Extract the (x, y) coordinate from the center of the cell holding the provided text.  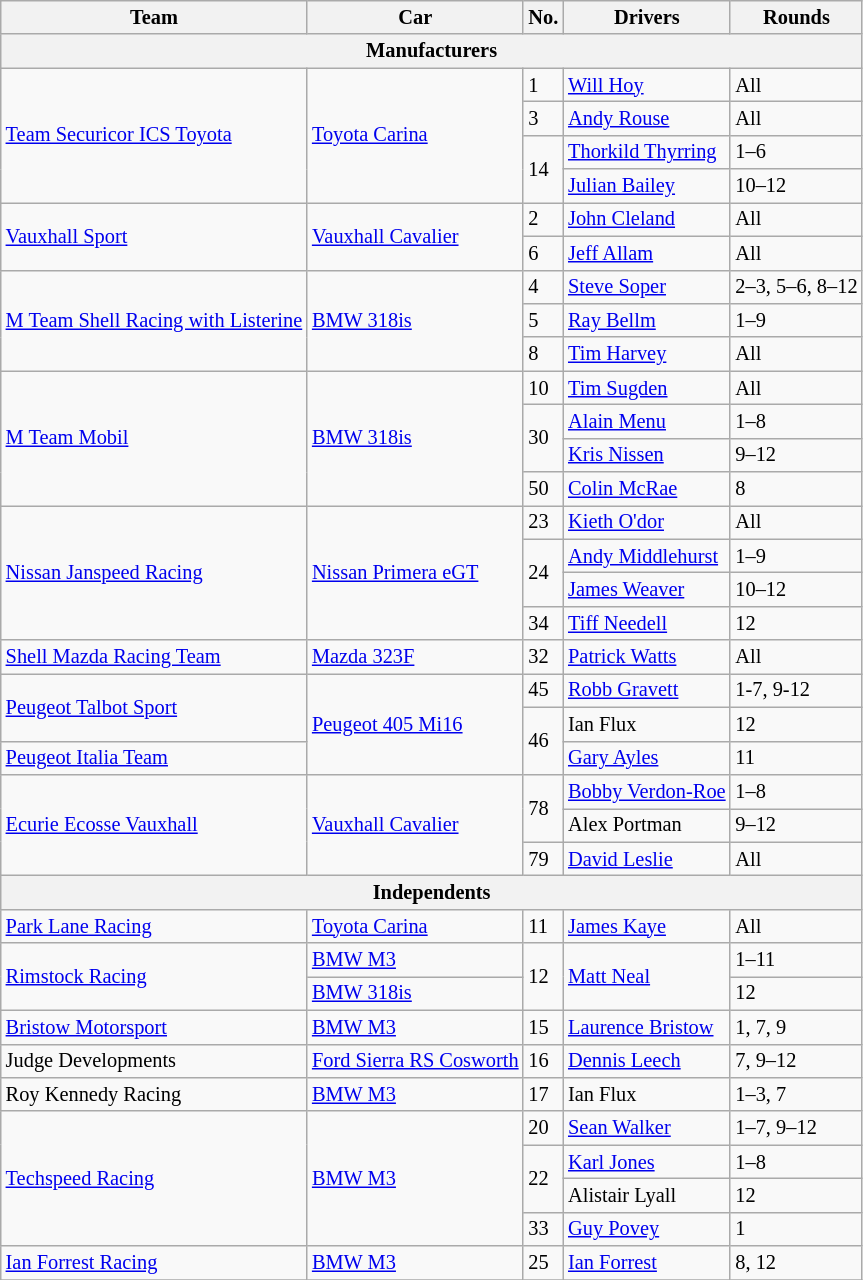
Tim Sugden (646, 388)
Guy Povey (646, 1229)
Techspeed Racing (154, 1178)
78 (543, 808)
Julian Bailey (646, 186)
Dennis Leech (646, 1061)
33 (543, 1229)
45 (543, 690)
7, 9–12 (796, 1061)
Andy Rouse (646, 118)
23 (543, 522)
Will Hoy (646, 85)
Alain Menu (646, 421)
Tiff Needell (646, 623)
Rounds (796, 17)
Nissan Primera eGT (415, 572)
34 (543, 623)
Rimstock Racing (154, 976)
2 (543, 219)
6 (543, 253)
James Kaye (646, 926)
Ian Forrest (646, 1263)
Independents (432, 892)
Kieth O'dor (646, 522)
Thorkild Thyrring (646, 152)
Tim Harvey (646, 354)
20 (543, 1128)
Drivers (646, 17)
Manufacturers (432, 51)
Alistair Lyall (646, 1195)
Park Lane Racing (154, 926)
14 (543, 168)
Steve Soper (646, 287)
Alex Portman (646, 825)
22 (543, 1178)
1, 7, 9 (796, 1027)
1-7, 9-12 (796, 690)
8, 12 (796, 1263)
Andy Middlehurst (646, 556)
Patrick Watts (646, 657)
79 (543, 859)
5 (543, 320)
M Team Mobil (154, 438)
James Weaver (646, 589)
Kris Nissen (646, 455)
1–7, 9–12 (796, 1128)
Laurence Bristow (646, 1027)
17 (543, 1094)
Bristow Motorsport (154, 1027)
Peugeot Talbot Sport (154, 706)
15 (543, 1027)
32 (543, 657)
Car (415, 17)
24 (543, 572)
Sean Walker (646, 1128)
16 (543, 1061)
Team Securicor ICS Toyota (154, 136)
Peugeot Italia Team (154, 758)
Judge Developments (154, 1061)
Ford Sierra RS Cosworth (415, 1061)
Robb Gravett (646, 690)
Nissan Janspeed Racing (154, 572)
Ecurie Ecosse Vauxhall (154, 824)
Colin McRae (646, 489)
No. (543, 17)
46 (543, 740)
M Team Shell Racing with Listerine (154, 320)
Bobby Verdon-Roe (646, 791)
Karl Jones (646, 1162)
Ian Forrest Racing (154, 1263)
4 (543, 287)
David Leslie (646, 859)
1–3, 7 (796, 1094)
Peugeot 405 Mi16 (415, 724)
Team (154, 17)
Ray Bellm (646, 320)
Shell Mazda Racing Team (154, 657)
1–11 (796, 960)
Jeff Allam (646, 253)
John Cleland (646, 219)
50 (543, 489)
Mazda 323F (415, 657)
1–6 (796, 152)
Roy Kennedy Racing (154, 1094)
Vauxhall Sport (154, 236)
3 (543, 118)
Matt Neal (646, 976)
10 (543, 388)
2–3, 5–6, 8–12 (796, 287)
30 (543, 438)
25 (543, 1263)
Gary Ayles (646, 758)
